For the text-containing cell, return its midpoint in (x, y) coordinate format. 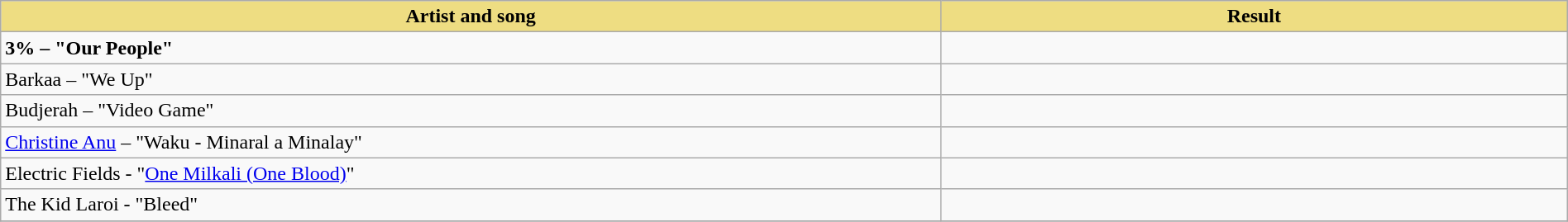
Barkaa – "We Up" (471, 79)
Result (1254, 17)
The Kid Laroi - "Bleed" (471, 205)
Budjerah – "Video Game" (471, 111)
Electric Fields - "One Milkali (One Blood)" (471, 173)
Christine Anu – "Waku - Minaral a Minalay" (471, 142)
Artist and song (471, 17)
3% – "Our People" (471, 48)
